Detect which cell encompasses the target text, then output its (x, y) center coordinate. 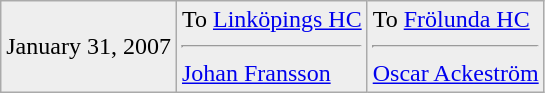
January 31, 2007 (89, 47)
To Frölunda HCOscar Ackeström (456, 47)
To Linköpings HCJohan Fransson (272, 47)
